Detect which cell encompasses the target text, then output its (x, y) center coordinate. 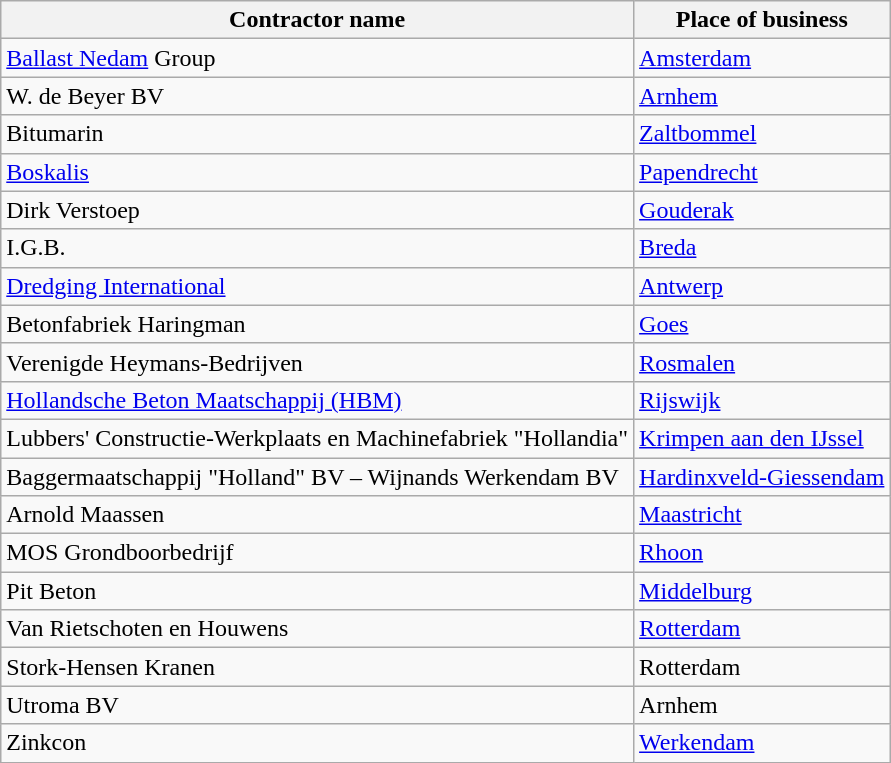
Gouderak (762, 210)
Arnold Maassen (318, 515)
Amsterdam (762, 58)
Hollandsche Beton Maatschappij (HBM) (318, 400)
Dredging International (318, 286)
Goes (762, 324)
I.G.B. (318, 248)
Stork-Hensen Kranen (318, 667)
W. de Beyer BV (318, 96)
Place of business (762, 20)
Werkendam (762, 743)
Van Rietschoten en Houwens (318, 629)
Baggermaatschappij "Holland" BV – Wijnands Werkendam BV (318, 477)
Dirk Verstoep (318, 210)
Utroma BV (318, 705)
Papendrecht (762, 172)
MOS Grondboorbedrijf (318, 553)
Rijswijk (762, 400)
Lubbers' Constructie-Werkplaats en Machinefabriek "Hollandia" (318, 438)
Hardinxveld-Giessendam (762, 477)
Boskalis (318, 172)
Rosmalen (762, 362)
Rhoon (762, 553)
Maastricht (762, 515)
Betonfabriek Haringman (318, 324)
Pit Beton (318, 591)
Ballast Nedam Group (318, 58)
Bitumarin (318, 134)
Middelburg (762, 591)
Zaltbommel (762, 134)
Zinkcon (318, 743)
Contractor name (318, 20)
Breda (762, 248)
Krimpen aan den IJssel (762, 438)
Antwerp (762, 286)
Verenigde Heymans-Bedrijven (318, 362)
